Return the (X, Y) coordinate for the center point of the cell that contains the specified text.  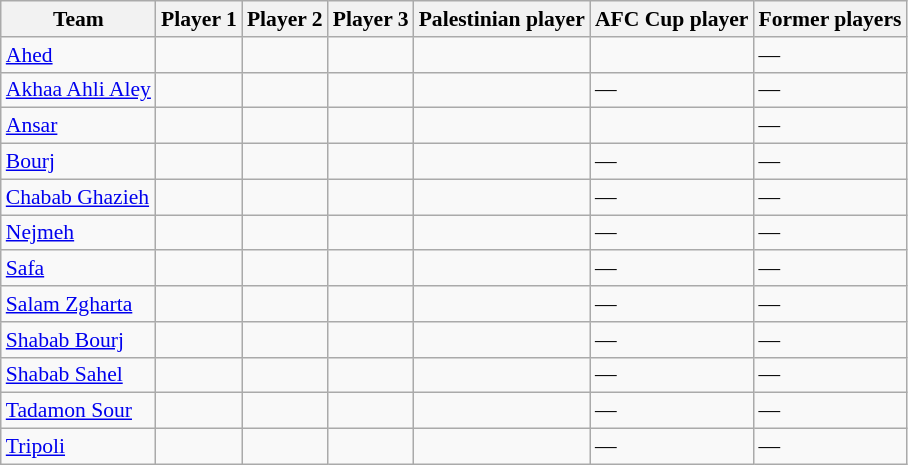
Ansar (78, 126)
Palestinian player (502, 19)
Chabab Ghazieh (78, 197)
Akhaa Ahli Aley (78, 90)
Shabab Bourj (78, 340)
Nejmeh (78, 233)
Safa (78, 269)
Former players (830, 19)
Player 1 (199, 19)
Tripoli (78, 447)
Shabab Sahel (78, 375)
Team (78, 19)
Player 2 (285, 19)
Ahed (78, 55)
Tadamon Sour (78, 411)
AFC Cup player (672, 19)
Player 3 (371, 19)
Salam Zgharta (78, 304)
Bourj (78, 162)
